Detect which cell encompasses the target text, then output its (x, y) center coordinate. 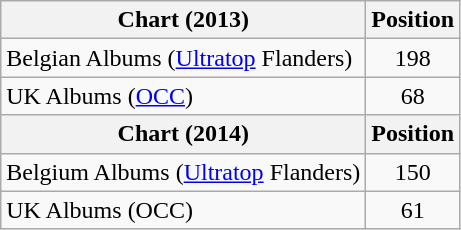
Belgium Albums (Ultratop Flanders) (184, 172)
Belgian Albums (Ultratop Flanders) (184, 58)
198 (413, 58)
Chart (2014) (184, 134)
68 (413, 96)
150 (413, 172)
61 (413, 210)
Chart (2013) (184, 20)
